Capture the cell that displays the provided text and extract its (x, y) central coordinate. 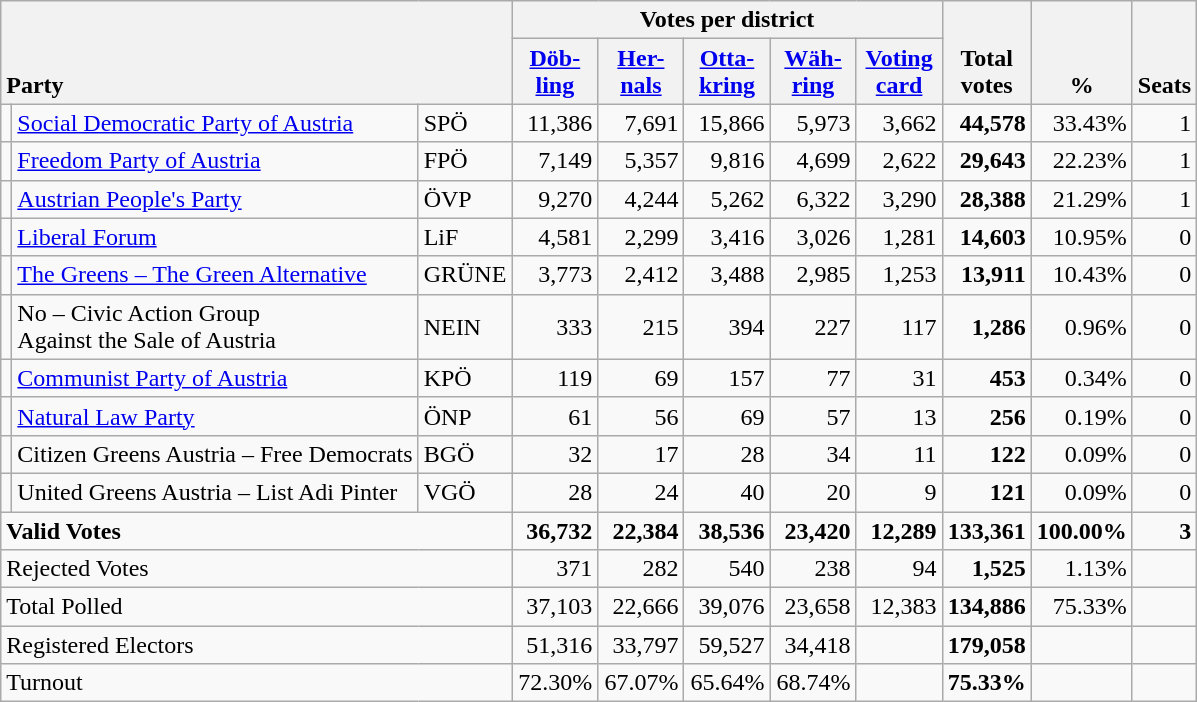
3,773 (555, 275)
119 (555, 378)
Total Polled (256, 607)
61 (555, 416)
1,281 (899, 237)
282 (641, 569)
9,270 (555, 199)
9,816 (727, 161)
37,103 (555, 607)
1,525 (986, 569)
7,149 (555, 161)
Social Democratic Party of Austria (215, 123)
2,622 (899, 161)
100.00% (1082, 531)
0.96% (1082, 326)
371 (555, 569)
31 (899, 378)
Liberal Forum (215, 237)
28,388 (986, 199)
29,643 (986, 161)
Communist Party of Austria (215, 378)
Her-nals (641, 72)
11 (899, 454)
38,536 (727, 531)
34 (813, 454)
The Greens – The Green Alternative (215, 275)
3,290 (899, 199)
51,316 (555, 645)
72.30% (555, 683)
67.07% (641, 683)
1.13% (1082, 569)
133,361 (986, 531)
NEIN (465, 326)
9 (899, 492)
3,662 (899, 123)
22,384 (641, 531)
14,603 (986, 237)
56 (641, 416)
FPÖ (465, 161)
KPÖ (465, 378)
3,416 (727, 237)
3,488 (727, 275)
2,412 (641, 275)
13,911 (986, 275)
Döb-ling (555, 72)
Votes per district (727, 20)
540 (727, 569)
Wäh-ring (813, 72)
32 (555, 454)
United Greens Austria – List Adi Pinter (215, 492)
10.43% (1082, 275)
Otta-kring (727, 72)
SPÖ (465, 123)
Totalvotes (986, 52)
1,286 (986, 326)
333 (555, 326)
34,418 (813, 645)
No – Civic Action GroupAgainst the Sale of Austria (215, 326)
10.95% (1082, 237)
17 (641, 454)
5,357 (641, 161)
4,699 (813, 161)
BGÖ (465, 454)
ÖNP (465, 416)
121 (986, 492)
24 (641, 492)
256 (986, 416)
Turnout (256, 683)
3 (1164, 531)
% (1082, 52)
117 (899, 326)
1,253 (899, 275)
13 (899, 416)
Registered Electors (256, 645)
40 (727, 492)
65.64% (727, 683)
Votingcard (899, 72)
59,527 (727, 645)
2,985 (813, 275)
57 (813, 416)
11,386 (555, 123)
Freedom Party of Austria (215, 161)
36,732 (555, 531)
22.23% (1082, 161)
44,578 (986, 123)
227 (813, 326)
12,289 (899, 531)
12,383 (899, 607)
5,262 (727, 199)
VGÖ (465, 492)
0.34% (1082, 378)
215 (641, 326)
39,076 (727, 607)
GRÜNE (465, 275)
394 (727, 326)
94 (899, 569)
23,420 (813, 531)
453 (986, 378)
4,244 (641, 199)
Party (256, 52)
179,058 (986, 645)
77 (813, 378)
157 (727, 378)
238 (813, 569)
Rejected Votes (256, 569)
Citizen Greens Austria – Free Democrats (215, 454)
7,691 (641, 123)
22,666 (641, 607)
Natural Law Party (215, 416)
33,797 (641, 645)
2,299 (641, 237)
33.43% (1082, 123)
20 (813, 492)
Valid Votes (256, 531)
134,886 (986, 607)
6,322 (813, 199)
5,973 (813, 123)
ÖVP (465, 199)
0.19% (1082, 416)
3,026 (813, 237)
Seats (1164, 52)
21.29% (1082, 199)
4,581 (555, 237)
68.74% (813, 683)
23,658 (813, 607)
LiF (465, 237)
122 (986, 454)
15,866 (727, 123)
Austrian People's Party (215, 199)
